Scan for the cell matching the given text and deliver its [X, Y] coordinate at center. 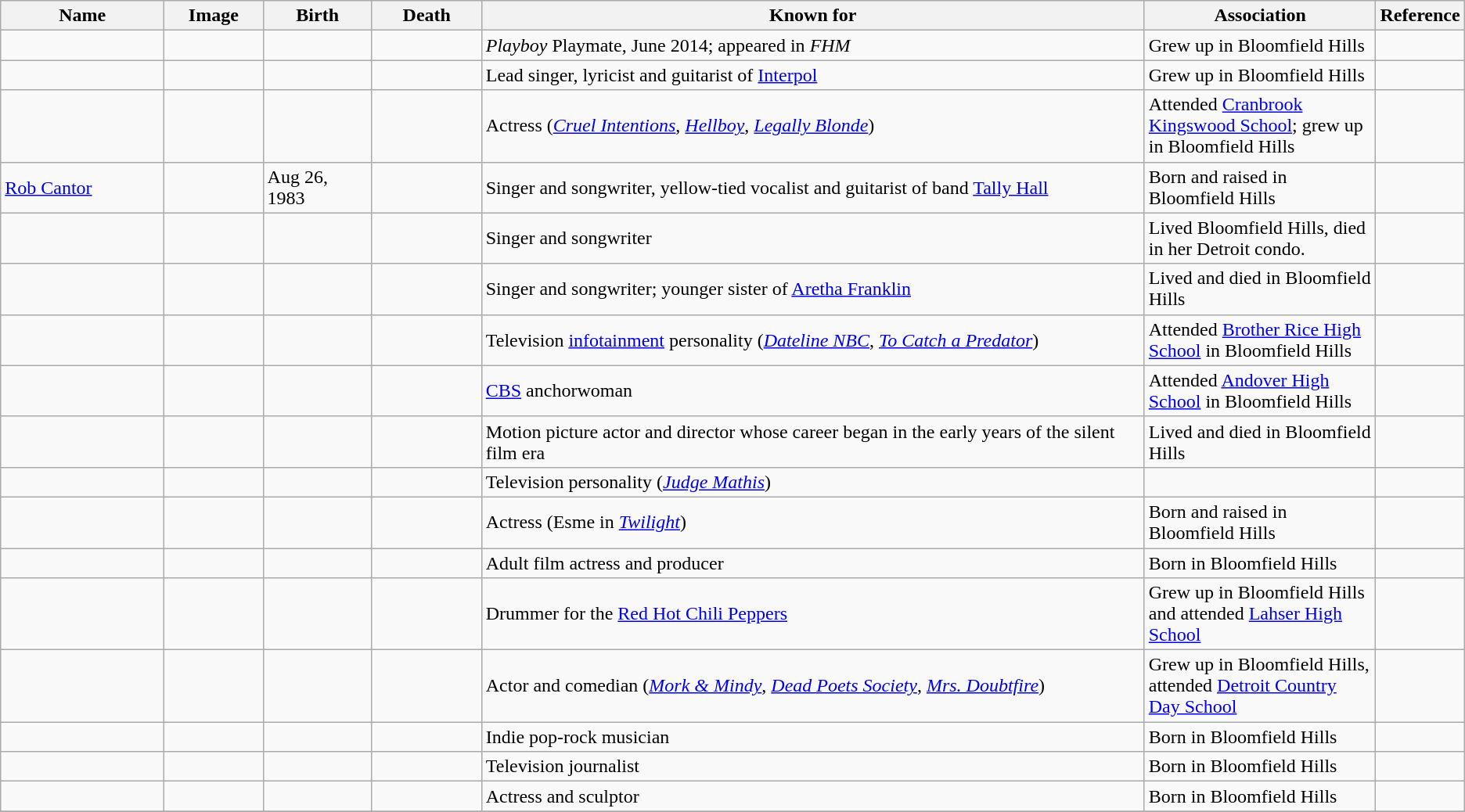
Singer and songwriter [812, 238]
Attended Brother Rice High School in Bloomfield Hills [1260, 340]
CBS anchorwoman [812, 391]
Lead singer, lyricist and guitarist of Interpol [812, 75]
Lived Bloomfield Hills, died in her Detroit condo. [1260, 238]
Aug 26, 1983 [318, 188]
Attended Cranbrook Kingswood School; grew up in Bloomfield Hills [1260, 126]
Attended Andover High School in Bloomfield Hills [1260, 391]
Grew up in Bloomfield Hills and attended Lahser High School [1260, 614]
Singer and songwriter; younger sister of Aretha Franklin [812, 289]
Reference [1420, 16]
Motion picture actor and director whose career began in the early years of the silent film era [812, 441]
Singer and songwriter, yellow-tied vocalist and guitarist of band Tally Hall [812, 188]
Television infotainment personality (Dateline NBC, To Catch a Predator) [812, 340]
Image [214, 16]
Birth [318, 16]
Drummer for the Red Hot Chili Peppers [812, 614]
Actress (Esme in Twilight) [812, 523]
Grew up in Bloomfield Hills, attended Detroit Country Day School [1260, 686]
Association [1260, 16]
Known for [812, 16]
Name [83, 16]
Actress (Cruel Intentions, Hellboy, Legally Blonde) [812, 126]
Playboy Playmate, June 2014; appeared in FHM [812, 45]
Actor and comedian (Mork & Mindy, Dead Poets Society, Mrs. Doubtfire) [812, 686]
Adult film actress and producer [812, 562]
Actress and sculptor [812, 796]
Death [427, 16]
Rob Cantor [83, 188]
Television journalist [812, 767]
Television personality (Judge Mathis) [812, 482]
Indie pop-rock musician [812, 737]
